Extract the (X, Y) coordinate from the center of the cell holding the provided text.  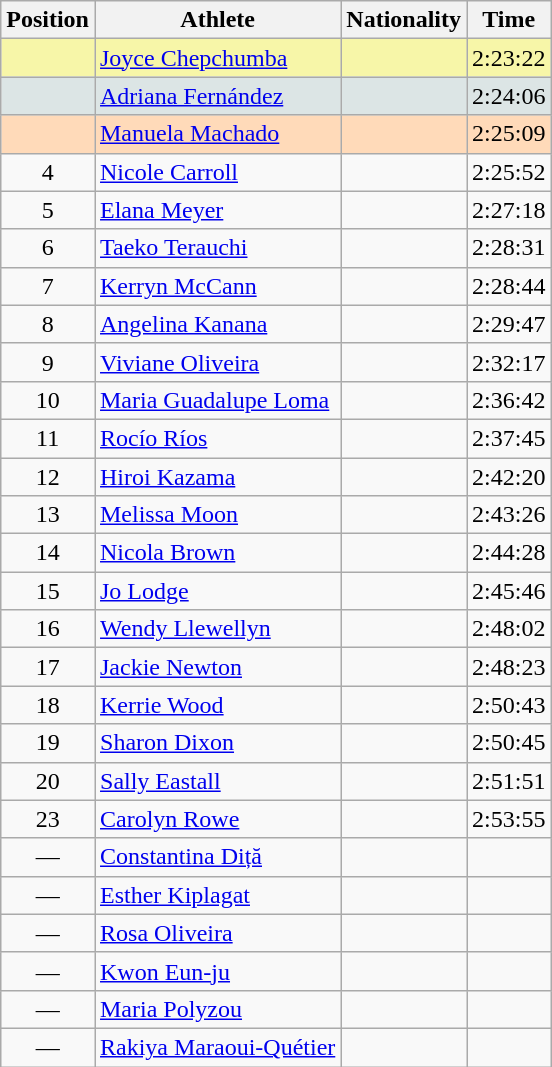
Time (509, 20)
4 (48, 172)
2:48:02 (509, 629)
2:50:43 (509, 705)
2:25:52 (509, 172)
2:51:51 (509, 781)
2:50:45 (509, 743)
2:29:47 (509, 324)
Melissa Moon (217, 515)
Esther Kiplagat (217, 895)
Joyce Chepchumba (217, 58)
7 (48, 286)
Adriana Fernández (217, 96)
2:48:23 (509, 667)
Maria Polyzou (217, 1009)
Kwon Eun-ju (217, 971)
2:53:55 (509, 819)
20 (48, 781)
Jackie Newton (217, 667)
10 (48, 400)
Nicola Brown (217, 553)
2:24:06 (509, 96)
Nationality (404, 20)
2:32:17 (509, 362)
2:27:18 (509, 210)
2:37:45 (509, 438)
Athlete (217, 20)
12 (48, 477)
8 (48, 324)
Rocío Ríos (217, 438)
Viviane Oliveira (217, 362)
2:45:46 (509, 591)
5 (48, 210)
Sally Eastall (217, 781)
2:44:28 (509, 553)
2:43:26 (509, 515)
Jo Lodge (217, 591)
Constantina Diță (217, 857)
19 (48, 743)
Position (48, 20)
2:42:20 (509, 477)
2:28:44 (509, 286)
Carolyn Rowe (217, 819)
23 (48, 819)
9 (48, 362)
15 (48, 591)
6 (48, 248)
16 (48, 629)
2:36:42 (509, 400)
Elana Meyer (217, 210)
Kerrie Wood (217, 705)
Rakiya Maraoui-Quétier (217, 1047)
Wendy Llewellyn (217, 629)
2:25:09 (509, 134)
2:28:31 (509, 248)
Sharon Dixon (217, 743)
Hiroi Kazama (217, 477)
2:23:22 (509, 58)
11 (48, 438)
14 (48, 553)
Maria Guadalupe Loma (217, 400)
Manuela Machado (217, 134)
17 (48, 667)
18 (48, 705)
Nicole Carroll (217, 172)
Rosa Oliveira (217, 933)
Taeko Terauchi (217, 248)
13 (48, 515)
Kerryn McCann (217, 286)
Angelina Kanana (217, 324)
